Return [X, Y] of the center of cell containing provided text 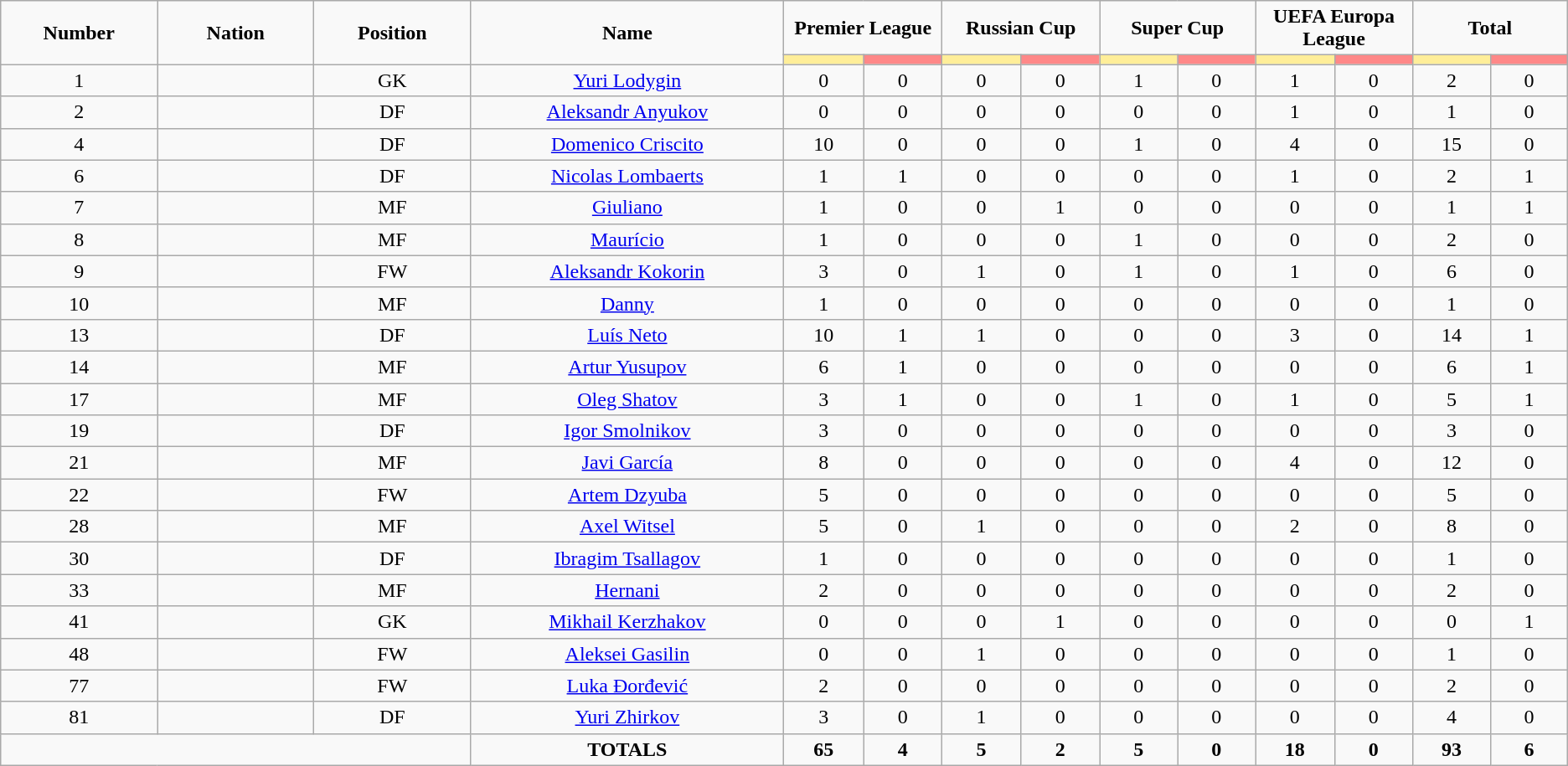
Axel Witsel [627, 527]
Premier League [863, 28]
Artur Yusupov [627, 367]
21 [79, 463]
Oleg Shatov [627, 399]
Javi García [627, 463]
Hernani [627, 590]
Artem Dzyuba [627, 495]
41 [79, 622]
77 [79, 686]
Mikhail Kerzhakov [627, 622]
30 [79, 558]
Giuliano [627, 208]
12 [1451, 463]
7 [79, 208]
Luís Neto [627, 335]
Igor Smolnikov [627, 431]
93 [1451, 749]
13 [79, 335]
17 [79, 399]
Aleksandr Kokorin [627, 271]
TOTALS [627, 749]
15 [1451, 144]
Ibragim Tsallagov [627, 558]
22 [79, 495]
33 [79, 590]
Danny [627, 303]
Russian Cup [1021, 28]
19 [79, 431]
Position [392, 33]
48 [79, 654]
Yuri Lodygin [627, 80]
Nation [236, 33]
81 [79, 717]
Number [79, 33]
28 [79, 527]
9 [79, 271]
65 [824, 749]
Super Cup [1178, 28]
Yuri Zhirkov [627, 717]
Total [1489, 28]
Luka Đorđević [627, 686]
UEFA Europa League [1334, 28]
Maurício [627, 239]
Nicolas Lombaerts [627, 176]
Name [627, 33]
18 [1295, 749]
Aleksandr Anyukov [627, 112]
Domenico Criscito [627, 144]
Aleksei Gasilin [627, 654]
